Determine the [X, Y] coordinate at the center of the cell enclosing the given text.  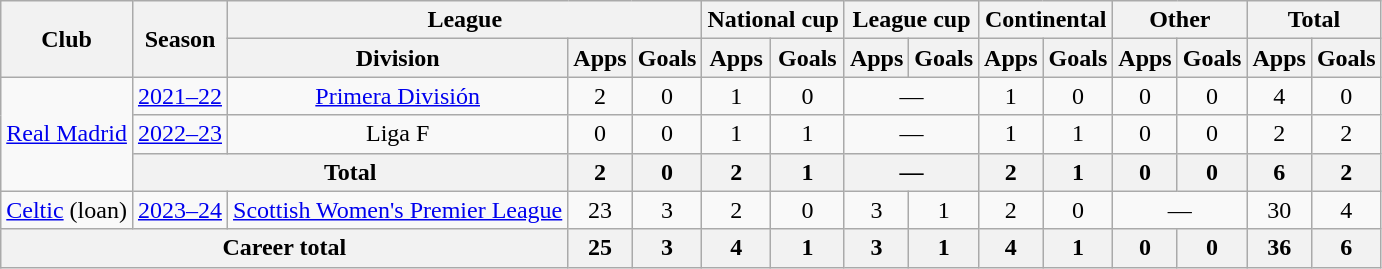
Primera División [398, 96]
30 [1279, 210]
League cup [911, 20]
Career total [284, 248]
Club [67, 39]
23 [600, 210]
Scottish Women's Premier League [398, 210]
Real Madrid [67, 134]
2022–23 [180, 134]
25 [600, 248]
Other [1180, 20]
Continental [1046, 20]
League [465, 20]
2023–24 [180, 210]
Celtic (loan) [67, 210]
Liga F [398, 134]
Division [398, 58]
2021–22 [180, 96]
Season [180, 39]
National cup [773, 20]
36 [1279, 248]
